Determine the [X, Y] coordinate at the center of the cell enclosing the given text.  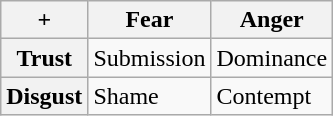
Fear [150, 20]
Submission [150, 58]
+ [44, 20]
Anger [272, 20]
Shame [150, 96]
Trust [44, 58]
Contempt [272, 96]
Disgust [44, 96]
Dominance [272, 58]
